Pinpoint the cell where the given text exists, returning its [x, y] midpoint coordinate. 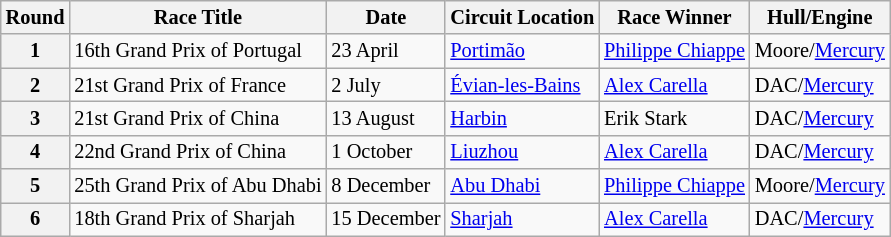
4 [36, 152]
Sharjah [522, 219]
Circuit Location [522, 17]
Liuzhou [522, 152]
16th Grand Prix of Portugal [198, 51]
5 [36, 186]
Race Winner [674, 17]
23 April [386, 51]
Harbin [522, 118]
18th Grand Prix of Sharjah [198, 219]
13 August [386, 118]
21st Grand Prix of China [198, 118]
1 October [386, 152]
22nd Grand Prix of China [198, 152]
Date [386, 17]
8 December [386, 186]
2 [36, 85]
Race Title [198, 17]
3 [36, 118]
1 [36, 51]
25th Grand Prix of Abu Dhabi [198, 186]
6 [36, 219]
Portimão [522, 51]
Round [36, 17]
21st Grand Prix of France [198, 85]
Erik Stark [674, 118]
2 July [386, 85]
Abu Dhabi [522, 186]
Évian-les-Bains [522, 85]
Hull/Engine [820, 17]
15 December [386, 219]
